From the cell containing the given text, extract its center point as [X, Y] coordinate. 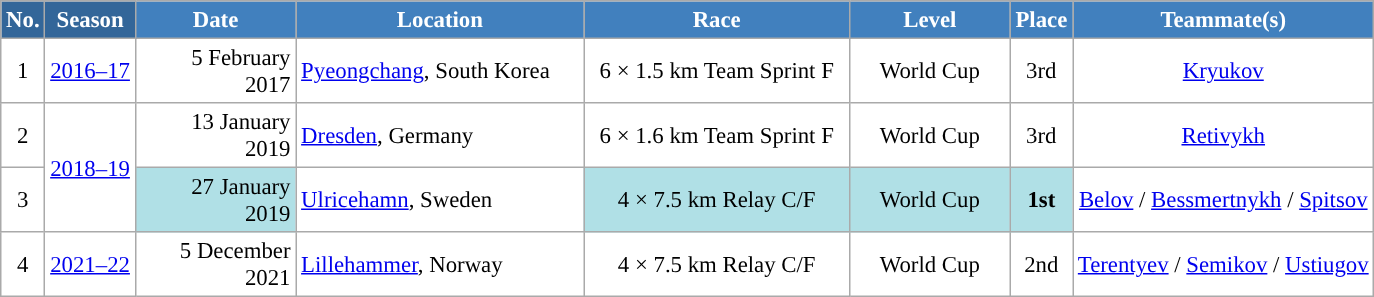
6 × 1.6 km Team Sprint F [717, 136]
1st [1041, 200]
Belov / Bessmertnykh / Spitsov [1224, 200]
2 [23, 136]
13 January 2019 [216, 136]
2nd [1041, 264]
2016–17 [90, 72]
27 January 2019 [216, 200]
1 [23, 72]
Terentyev / Semikov / Ustiugov [1224, 264]
Pyeongchang, South Korea [440, 72]
No. [23, 20]
Retivykh [1224, 136]
Kryukov [1224, 72]
2018–19 [90, 168]
Dresden, Germany [440, 136]
Location [440, 20]
3 [23, 200]
4 [23, 264]
Level [930, 20]
Teammate(s) [1224, 20]
Date [216, 20]
2021–22 [90, 264]
5 February 2017 [216, 72]
Lillehammer, Norway [440, 264]
Season [90, 20]
5 December 2021 [216, 264]
Race [717, 20]
Place [1041, 20]
6 × 1.5 km Team Sprint F [717, 72]
Ulricehamn, Sweden [440, 200]
